Return the (X, Y) coordinate for the center point of the cell that contains the specified text.  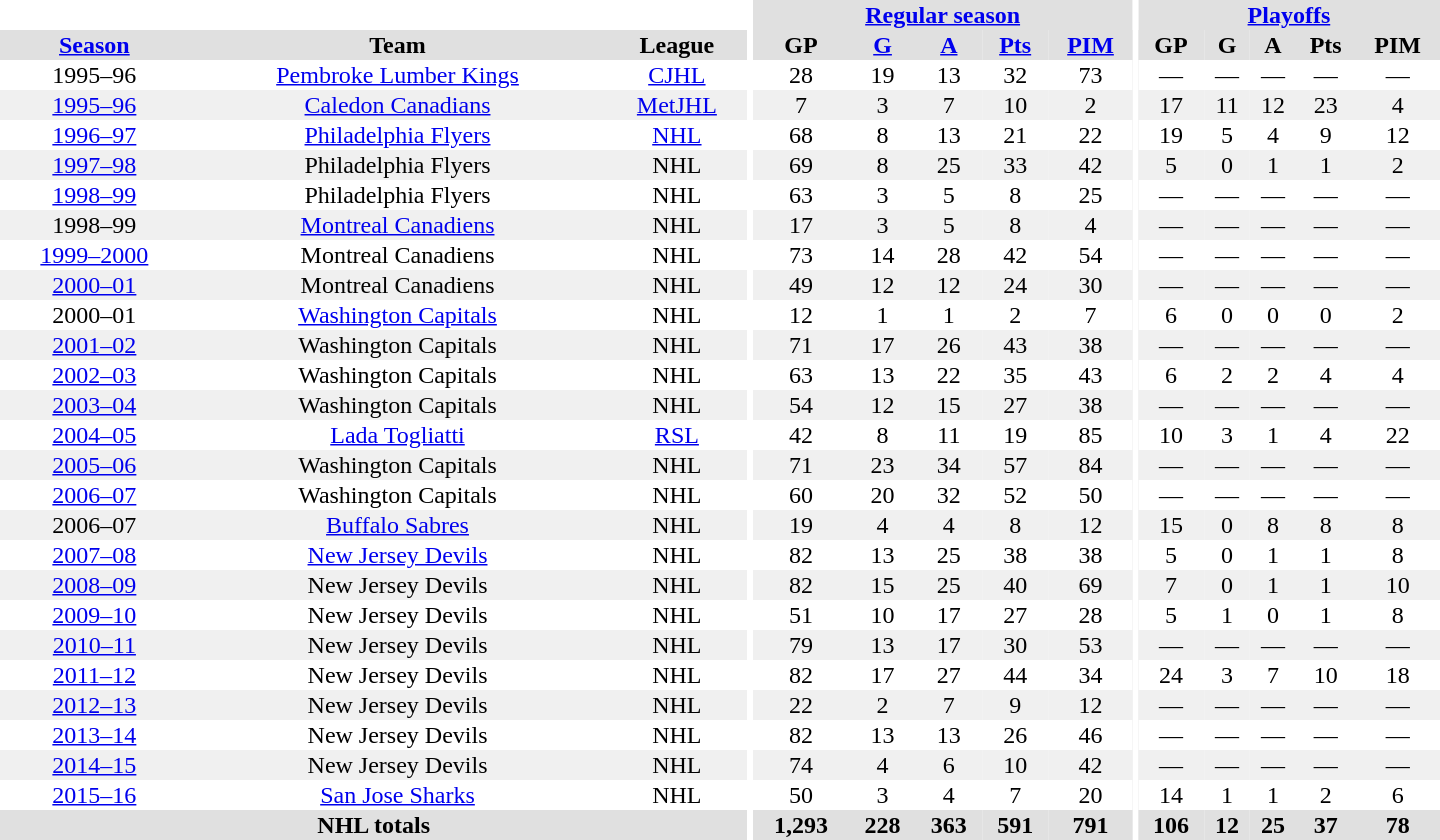
51 (802, 615)
2014–15 (94, 765)
1,293 (802, 825)
2015–16 (94, 795)
35 (1015, 375)
MetJHL (676, 105)
Playoffs (1289, 15)
78 (1398, 825)
363 (949, 825)
Regular season (943, 15)
CJHL (676, 75)
591 (1015, 825)
2004–05 (94, 435)
106 (1171, 825)
1999–2000 (94, 255)
52 (1015, 495)
2012–13 (94, 705)
46 (1090, 735)
33 (1015, 165)
2002–03 (94, 375)
53 (1090, 645)
League (676, 45)
85 (1090, 435)
68 (802, 135)
2005–06 (94, 465)
Buffalo Sabres (398, 525)
2011–12 (94, 675)
37 (1326, 825)
Pembroke Lumber Kings (398, 75)
18 (1398, 675)
40 (1015, 585)
1997–98 (94, 165)
Caledon Canadians (398, 105)
1996–97 (94, 135)
791 (1090, 825)
2009–10 (94, 615)
60 (802, 495)
Season (94, 45)
49 (802, 285)
79 (802, 645)
RSL (676, 435)
21 (1015, 135)
228 (882, 825)
74 (802, 765)
2003–04 (94, 405)
57 (1015, 465)
2008–09 (94, 585)
NHL totals (374, 825)
2013–14 (94, 735)
2007–08 (94, 555)
Team (398, 45)
84 (1090, 465)
44 (1015, 675)
2001–02 (94, 345)
Lada Togliatti (398, 435)
San Jose Sharks (398, 795)
2010–11 (94, 645)
